Capture the cell that displays the provided text and extract its (X, Y) central coordinate. 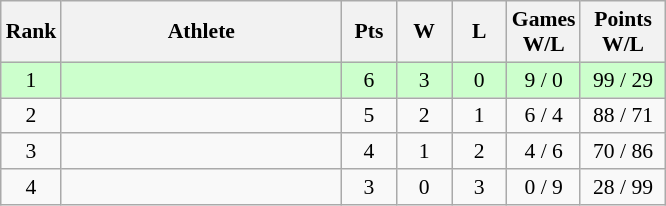
6 (368, 80)
9 / 0 (544, 80)
L (480, 32)
5 (368, 116)
28 / 99 (622, 187)
W (424, 32)
4 / 6 (544, 152)
99 / 29 (622, 80)
88 / 71 (622, 116)
PointsW/L (622, 32)
70 / 86 (622, 152)
GamesW/L (544, 32)
0 / 9 (544, 187)
6 / 4 (544, 116)
Rank (32, 32)
Athlete (201, 32)
Pts (368, 32)
